Capture the cell that displays the provided text and extract its [x, y] central coordinate. 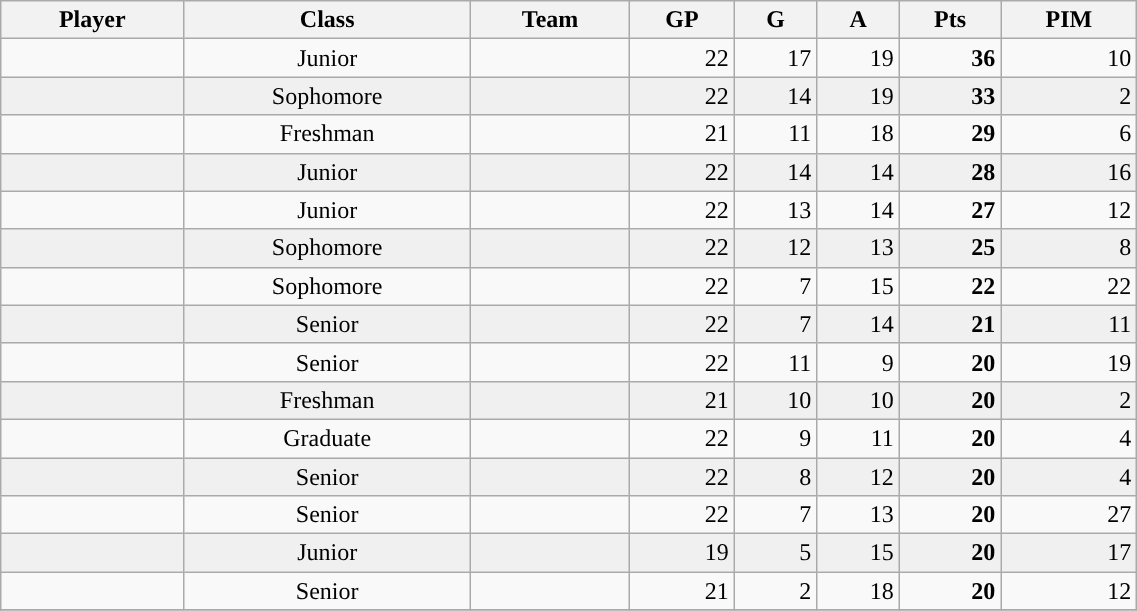
28 [950, 172]
Pts [950, 20]
16 [1069, 172]
A [858, 20]
25 [950, 248]
33 [950, 96]
Class [328, 20]
29 [950, 134]
5 [776, 553]
G [776, 20]
Player [92, 20]
6 [1069, 134]
Graduate [328, 438]
Team [550, 20]
PIM [1069, 20]
36 [950, 58]
GP [682, 20]
